Provide the (X, Y) coordinate of the cell's center where the given text is located.  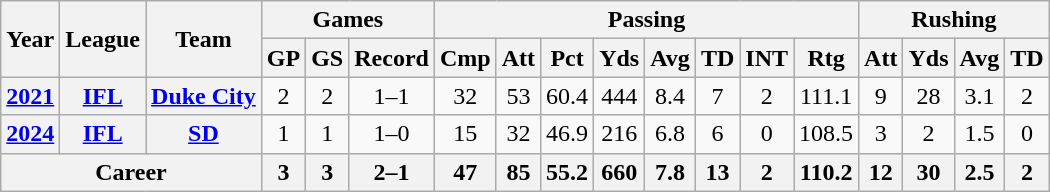
2021 (30, 96)
Games (348, 20)
League (103, 39)
2024 (30, 134)
Pct (568, 58)
6 (717, 134)
Record (392, 58)
Career (132, 172)
47 (465, 172)
12 (881, 172)
Year (30, 39)
7.8 (670, 172)
Rushing (954, 20)
1–0 (392, 134)
444 (620, 96)
53 (518, 96)
216 (620, 134)
Rtg (826, 58)
30 (928, 172)
1–1 (392, 96)
110.2 (826, 172)
46.9 (568, 134)
GS (328, 58)
3.1 (980, 96)
111.1 (826, 96)
85 (518, 172)
9 (881, 96)
INT (767, 58)
7 (717, 96)
Cmp (465, 58)
55.2 (568, 172)
Team (204, 39)
6.8 (670, 134)
2.5 (980, 172)
13 (717, 172)
1.5 (980, 134)
Passing (646, 20)
28 (928, 96)
108.5 (826, 134)
60.4 (568, 96)
660 (620, 172)
8.4 (670, 96)
15 (465, 134)
Duke City (204, 96)
2–1 (392, 172)
GP (283, 58)
SD (204, 134)
